Scan for the cell matching the given text and deliver its [x, y] coordinate at center. 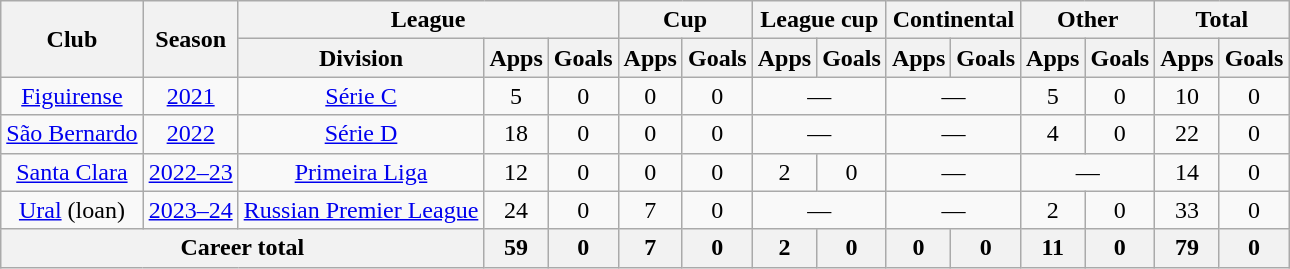
Ural (loan) [72, 210]
Série C [361, 96]
79 [1187, 248]
11 [1053, 248]
Club [72, 39]
12 [516, 172]
2022 [190, 134]
Continental [953, 20]
Série D [361, 134]
Cup [685, 20]
Russian Premier League [361, 210]
Santa Clara [72, 172]
Division [361, 58]
2023–24 [190, 210]
24 [516, 210]
33 [1187, 210]
Total [1222, 20]
2021 [190, 96]
League [428, 20]
Primeira Liga [361, 172]
59 [516, 248]
22 [1187, 134]
Figuirense [72, 96]
Career total [242, 248]
League cup [819, 20]
10 [1187, 96]
14 [1187, 172]
4 [1053, 134]
18 [516, 134]
Other [1088, 20]
2022–23 [190, 172]
Season [190, 39]
São Bernardo [72, 134]
